Find where the given text appears and provide that cell's center as (X, Y) coordinate. 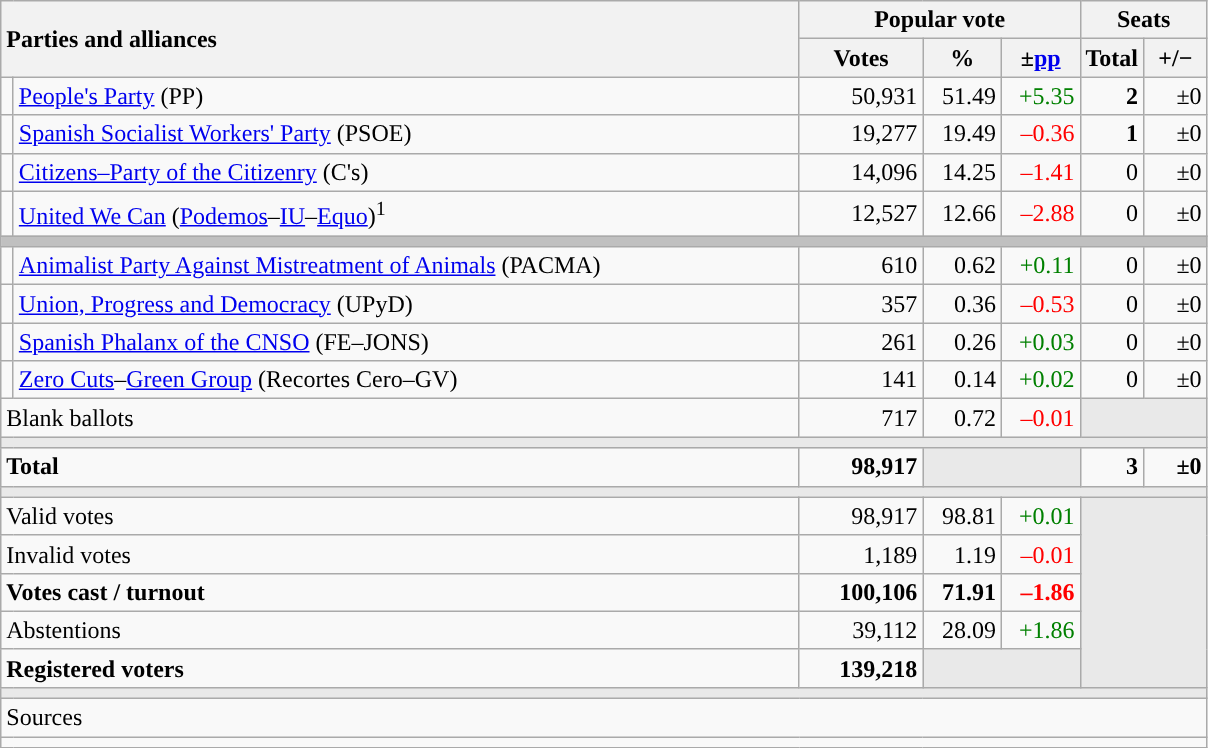
19,277 (861, 134)
Registered voters (400, 668)
50,931 (861, 96)
1,189 (861, 554)
28.09 (962, 630)
19.49 (962, 134)
Abstentions (400, 630)
Votes (861, 58)
Seats (1144, 20)
Parties and alliances (400, 39)
Invalid votes (400, 554)
+0.03 (1040, 342)
Blank ballots (400, 418)
United We Can (Podemos–IU–Equo)1 (406, 214)
0.14 (962, 380)
+0.11 (1040, 266)
14.25 (962, 172)
2 (1112, 96)
Zero Cuts–Green Group (Recortes Cero–GV) (406, 380)
12.66 (962, 214)
12,527 (861, 214)
51.49 (962, 96)
39,112 (861, 630)
±pp (1040, 58)
+0.01 (1040, 516)
717 (861, 418)
98.81 (962, 516)
0.72 (962, 418)
1 (1112, 134)
Animalist Party Against Mistreatment of Animals (PACMA) (406, 266)
1.19 (962, 554)
–2.88 (1040, 214)
People's Party (PP) (406, 96)
610 (861, 266)
+/− (1176, 58)
139,218 (861, 668)
Citizens–Party of the Citizenry (C's) (406, 172)
0.26 (962, 342)
–0.53 (1040, 304)
Votes cast / turnout (400, 592)
141 (861, 380)
Spanish Socialist Workers' Party (PSOE) (406, 134)
+5.35 (1040, 96)
+0.02 (1040, 380)
Popular vote (940, 20)
261 (861, 342)
Spanish Phalanx of the CNSO (FE–JONS) (406, 342)
0.36 (962, 304)
3 (1112, 467)
71.91 (962, 592)
–1.86 (1040, 592)
Sources (604, 718)
–0.36 (1040, 134)
Union, Progress and Democracy (UPyD) (406, 304)
0.62 (962, 266)
357 (861, 304)
% (962, 58)
–1.41 (1040, 172)
+1.86 (1040, 630)
100,106 (861, 592)
Valid votes (400, 516)
14,096 (861, 172)
